Find where the given text appears and provide that cell's center as [X, Y] coordinate. 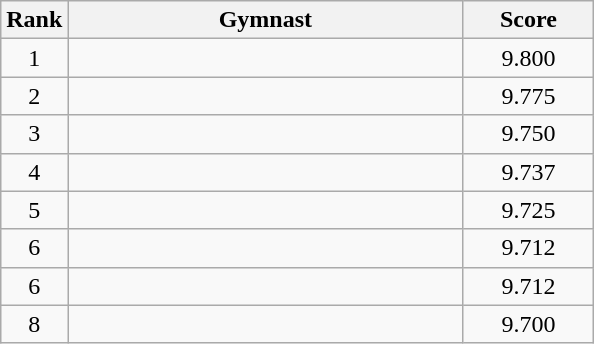
Score [528, 20]
Rank [34, 20]
9.750 [528, 134]
9.737 [528, 172]
9.775 [528, 96]
9.725 [528, 210]
8 [34, 324]
5 [34, 210]
4 [34, 172]
2 [34, 96]
Gymnast [266, 20]
3 [34, 134]
9.800 [528, 58]
1 [34, 58]
9.700 [528, 324]
